Identify which cell holds the provided text, then report its [X, Y] central coordinate. 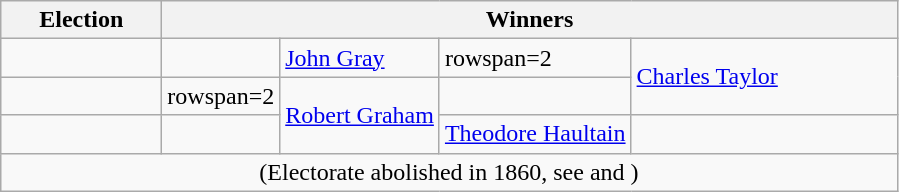
Robert Graham [360, 115]
Election [82, 20]
Winners [530, 20]
(Electorate abolished in 1860, see and ) [449, 172]
John Gray [360, 58]
Theodore Haultain [535, 134]
Charles Taylor [764, 77]
